For the text-containing cell, return its midpoint in (X, Y) coordinate format. 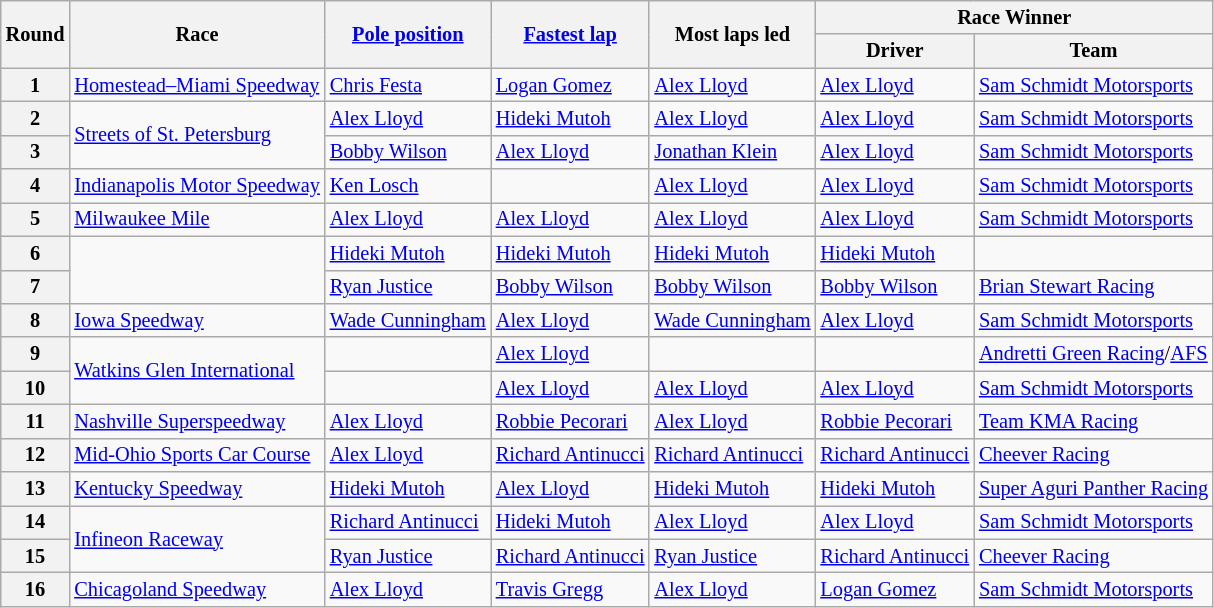
Andretti Green Racing/AFS (1094, 354)
Team KMA Racing (1094, 421)
1 (36, 85)
Kentucky Speedway (196, 489)
Milwaukee Mile (196, 219)
Mid-Ohio Sports Car Course (196, 455)
9 (36, 354)
12 (36, 455)
15 (36, 556)
Indianapolis Motor Speedway (196, 186)
Pole position (408, 34)
5 (36, 219)
10 (36, 388)
Fastest lap (570, 34)
Race (196, 34)
Brian Stewart Racing (1094, 287)
Travis Gregg (570, 589)
Most laps led (732, 34)
Race Winner (1014, 17)
Super Aguri Panther Racing (1094, 489)
6 (36, 253)
Streets of St. Petersburg (196, 134)
11 (36, 421)
Team (1094, 51)
Ken Losch (408, 186)
16 (36, 589)
Jonathan Klein (732, 152)
3 (36, 152)
Iowa Speedway (196, 320)
Infineon Raceway (196, 538)
Round (36, 34)
7 (36, 287)
Chris Festa (408, 85)
Nashville Superspeedway (196, 421)
8 (36, 320)
Watkins Glen International (196, 370)
14 (36, 522)
Chicagoland Speedway (196, 589)
Homestead–Miami Speedway (196, 85)
13 (36, 489)
Driver (894, 51)
4 (36, 186)
2 (36, 118)
